Capture the cell that displays the provided text and extract its (X, Y) central coordinate. 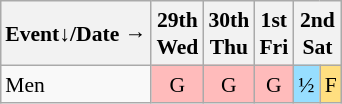
1stFri (274, 33)
F (331, 84)
30thThu (228, 33)
2ndSat (317, 33)
Men (76, 84)
½ (306, 84)
29thWed (177, 33)
Event↓/Date → (76, 33)
